Find where the given text appears and provide that cell's center as [x, y] coordinate. 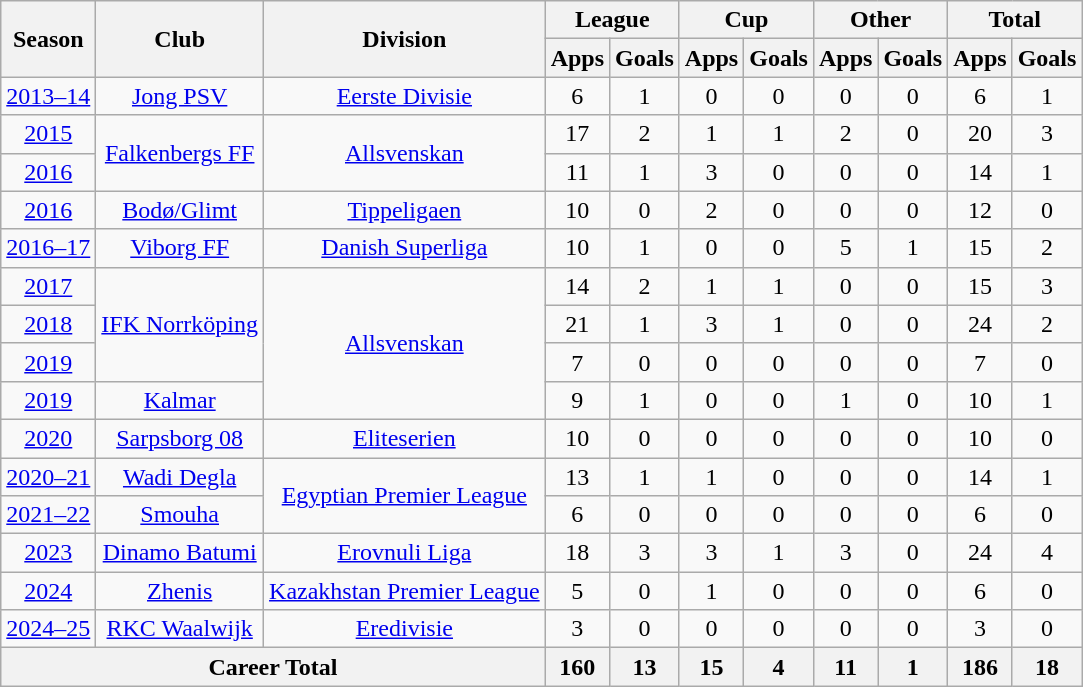
Danish Superliga [405, 248]
2015 [48, 134]
RKC Waalwijk [180, 629]
Cup [746, 20]
Egyptian Premier League [405, 496]
12 [980, 210]
2021–22 [48, 515]
21 [577, 324]
Total [1015, 20]
2017 [48, 286]
Eerste Divisie [405, 96]
2020 [48, 438]
2016–17 [48, 248]
Viborg FF [180, 248]
17 [577, 134]
2020–21 [48, 477]
Dinamo Batumi [180, 553]
Season [48, 39]
Zhenis [180, 591]
Eliteserien [405, 438]
League [612, 20]
186 [980, 667]
Jong PSV [180, 96]
9 [577, 400]
IFK Norrköping [180, 324]
2024 [48, 591]
Career Total [273, 667]
Tippeligaen [405, 210]
Sarpsborg 08 [180, 438]
2013–14 [48, 96]
Division [405, 39]
Eredivisie [405, 629]
160 [577, 667]
Kazakhstan Premier League [405, 591]
Wadi Degla [180, 477]
Falkenbergs FF [180, 153]
20 [980, 134]
2023 [48, 553]
2018 [48, 324]
Other [880, 20]
Erovnuli Liga [405, 553]
Club [180, 39]
Smouha [180, 515]
Bodø/Glimt [180, 210]
2024–25 [48, 629]
Kalmar [180, 400]
